Return the [x, y] coordinate for the center point of the cell that contains the specified text.  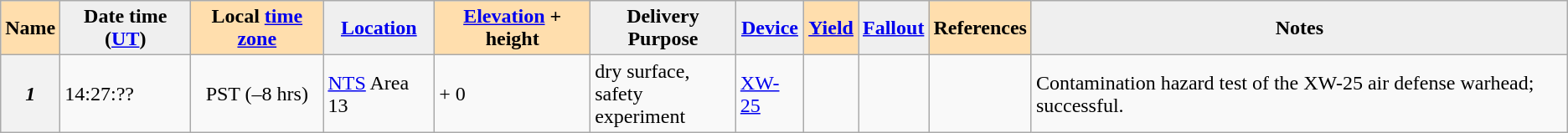
Date time (UT) [126, 28]
Location [379, 28]
Fallout [893, 28]
XW-25 [769, 94]
PST (–8 hrs) [257, 94]
dry surface,safety experiment [663, 94]
Name [30, 28]
Notes [1299, 28]
NTS Area 13 [379, 94]
14:27:?? [126, 94]
Elevation + height [513, 28]
Delivery Purpose [663, 28]
Device [769, 28]
+ 0 [513, 94]
Yield [831, 28]
1 [30, 94]
Local time zone [257, 28]
Contamination hazard test of the XW-25 air defense warhead; successful. [1299, 94]
References [980, 28]
